Output the [X, Y] coordinate of the center of the cell containing the given text.  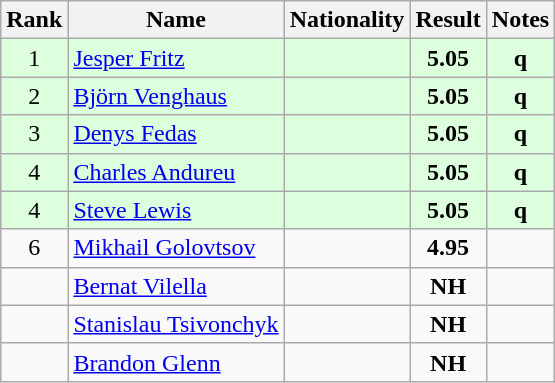
Nationality [347, 20]
Björn Venghaus [176, 96]
3 [34, 134]
Charles Andureu [176, 172]
Rank [34, 20]
Notes [520, 20]
4.95 [448, 248]
Stanislau Tsivonchyk [176, 324]
Brandon Glenn [176, 362]
Denys Fedas [176, 134]
Steve Lewis [176, 210]
2 [34, 96]
Bernat Vilella [176, 286]
Jesper Fritz [176, 58]
Name [176, 20]
Mikhail Golovtsov [176, 248]
Result [448, 20]
6 [34, 248]
1 [34, 58]
